Detect which cell encompasses the target text, then output its [X, Y] center coordinate. 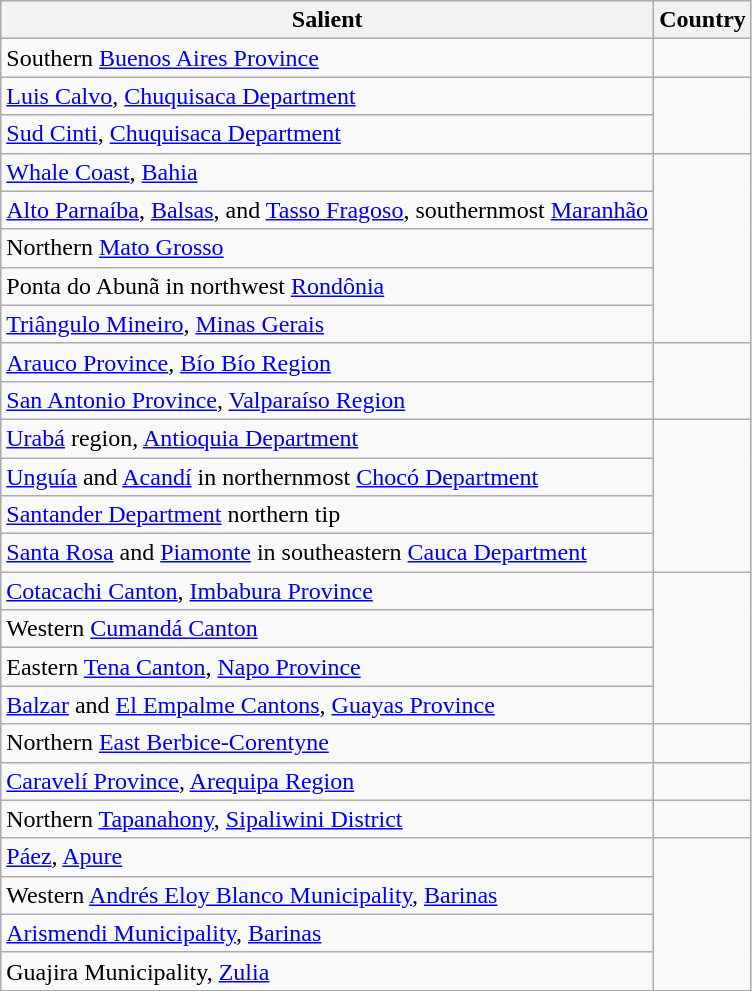
Cotacachi Canton, Imbabura Province [328, 591]
Country [703, 20]
Alto Parnaíba, Balsas, and Tasso Fragoso, southernmost Maranhão [328, 210]
Southern Buenos Aires Province [328, 58]
Arismendi Municipality, Barinas [328, 933]
Northern East Berbice-Corentyne [328, 743]
Western Cumandá Canton [328, 629]
Ponta do Abunã in northwest Rondônia [328, 286]
Triângulo Mineiro, Minas Gerais [328, 324]
Luis Calvo, Chuquisaca Department [328, 96]
San Antonio Province, Valparaíso Region [328, 400]
Santa Rosa and Piamonte in southeastern Cauca Department [328, 553]
Caravelí Province, Arequipa Region [328, 781]
Eastern Tena Canton, Napo Province [328, 667]
Whale Coast, Bahia [328, 172]
Arauco Province, Bío Bío Region [328, 362]
Sud Cinti, Chuquisaca Department [328, 134]
Northern Tapanahony, Sipaliwini District [328, 819]
Páez, Apure [328, 857]
Santander Department northern tip [328, 515]
Western Andrés Eloy Blanco Municipality, Barinas [328, 895]
Urabá region, Antioquia Department [328, 438]
Unguía and Acandí in northernmost Chocó Department [328, 477]
Balzar and El Empalme Cantons, Guayas Province [328, 705]
Guajira Municipality, Zulia [328, 971]
Northern Mato Grosso [328, 248]
Salient [328, 20]
